For the text-containing cell, return its midpoint in [X, Y] coordinate format. 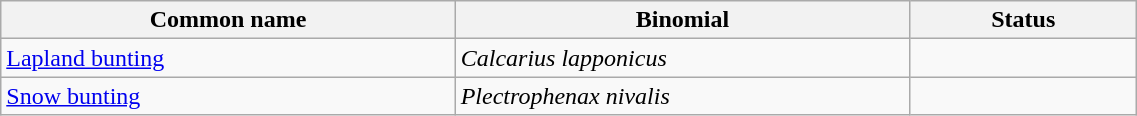
Lapland bunting [228, 58]
Common name [228, 20]
Plectrophenax nivalis [682, 96]
Calcarius lapponicus [682, 58]
Binomial [682, 20]
Status [1024, 20]
Snow bunting [228, 96]
